From the cell containing the given text, extract its center point as [X, Y] coordinate. 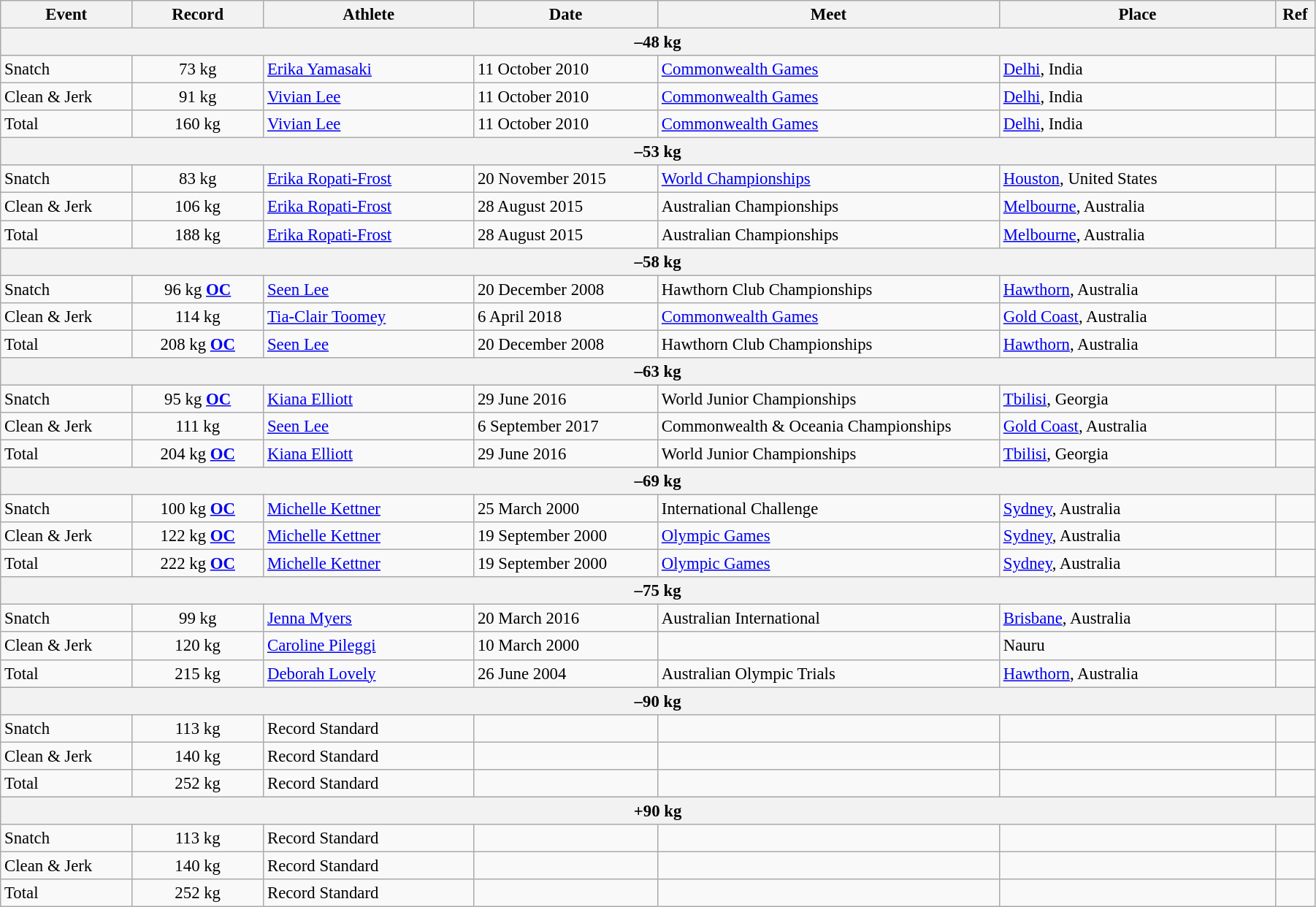
Australian International [829, 619]
188 kg [198, 234]
–69 kg [658, 481]
106 kg [198, 207]
–53 kg [658, 152]
20 November 2015 [566, 179]
Erika Yamasaki [369, 69]
Tia-Clair Toomey [369, 316]
122 kg OC [198, 536]
–75 kg [658, 591]
208 kg OC [198, 344]
–63 kg [658, 372]
204 kg OC [198, 453]
Meet [829, 15]
160 kg [198, 124]
Date [566, 15]
Athlete [369, 15]
Australian Olympic Trials [829, 673]
111 kg [198, 426]
215 kg [198, 673]
99 kg [198, 619]
222 kg OC [198, 564]
95 kg OC [198, 399]
20 March 2016 [566, 619]
World Championships [829, 179]
Commonwealth & Oceania Championships [829, 426]
Record [198, 15]
Houston, United States [1137, 179]
26 June 2004 [566, 673]
–90 kg [658, 701]
Jenna Myers [369, 619]
73 kg [198, 69]
Caroline Pileggi [369, 646]
91 kg [198, 97]
International Challenge [829, 509]
–58 kg [658, 261]
Place [1137, 15]
10 March 2000 [566, 646]
Brisbane, Australia [1137, 619]
Nauru [1137, 646]
+90 kg [658, 811]
Event [66, 15]
114 kg [198, 316]
96 kg OC [198, 289]
25 March 2000 [566, 509]
–48 kg [658, 42]
6 September 2017 [566, 426]
120 kg [198, 646]
Ref [1295, 15]
83 kg [198, 179]
Deborah Lovely [369, 673]
100 kg OC [198, 509]
6 April 2018 [566, 316]
